Identify which cell holds the provided text, then report its [x, y] central coordinate. 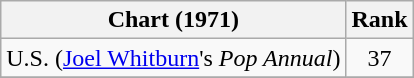
Chart (1971) [174, 20]
U.S. (Joel Whitburn's Pop Annual) [174, 58]
37 [380, 58]
Rank [380, 20]
